Identify which cell holds the provided text, then report its [x, y] central coordinate. 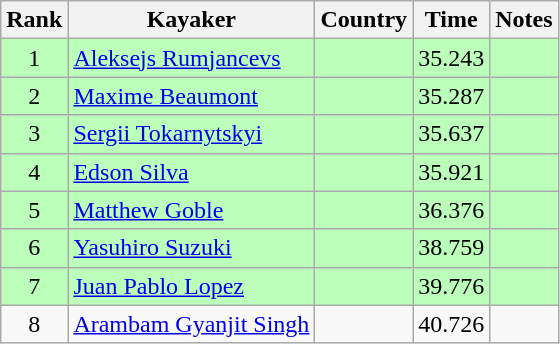
6 [34, 248]
39.776 [452, 286]
35.921 [452, 172]
Country [364, 20]
35.287 [452, 96]
8 [34, 324]
Juan Pablo Lopez [192, 286]
Edson Silva [192, 172]
1 [34, 58]
Aleksejs Rumjancevs [192, 58]
Matthew Goble [192, 210]
36.376 [452, 210]
Notes [524, 20]
3 [34, 134]
Arambam Gyanjit Singh [192, 324]
Sergii Tokarnytskyi [192, 134]
40.726 [452, 324]
Time [452, 20]
35.243 [452, 58]
Maxime Beaumont [192, 96]
4 [34, 172]
7 [34, 286]
38.759 [452, 248]
5 [34, 210]
35.637 [452, 134]
Yasuhiro Suzuki [192, 248]
Rank [34, 20]
2 [34, 96]
Kayaker [192, 20]
